Extract the (X, Y) coordinate from the center of the cell holding the provided text.  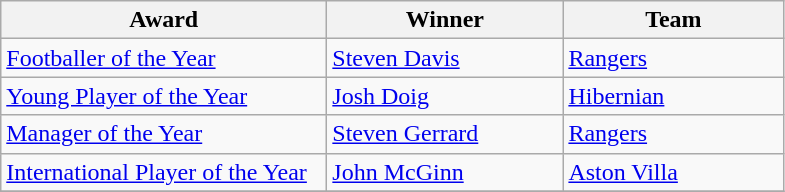
Manager of the Year (164, 134)
Josh Doig (445, 96)
Team (674, 20)
Winner (445, 20)
Steven Davis (445, 58)
Hibernian (674, 96)
Footballer of the Year (164, 58)
Aston Villa (674, 172)
International Player of the Year (164, 172)
Steven Gerrard (445, 134)
Award (164, 20)
John McGinn (445, 172)
Young Player of the Year (164, 96)
